Determine the (x, y) coordinate at the center of the cell enclosing the given text.  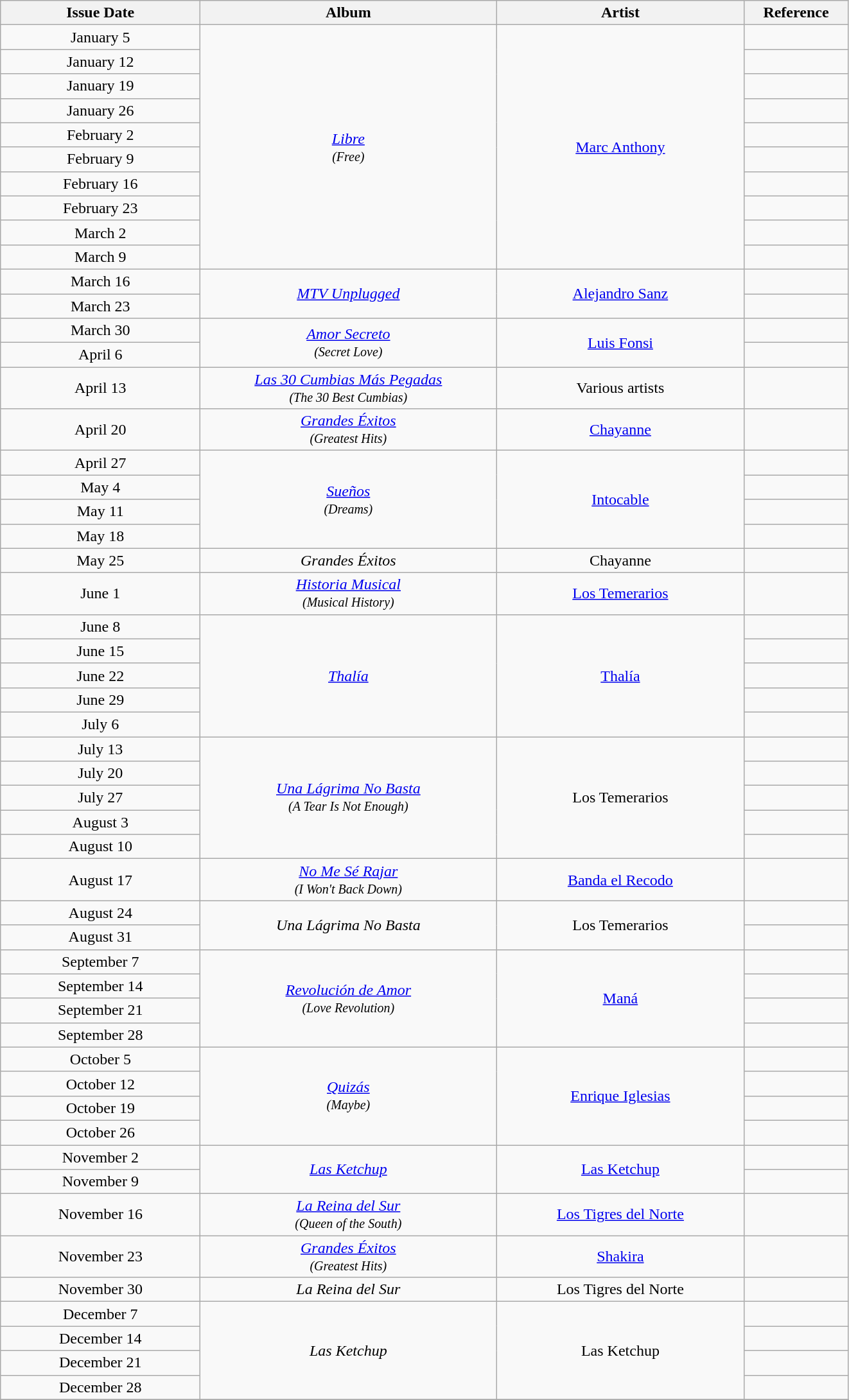
November 23 (100, 1257)
September 14 (100, 986)
Quizás(Maybe) (348, 1096)
October 12 (100, 1084)
Revolución de Amor(Love Revolution) (348, 998)
Reference (796, 13)
September 21 (100, 1010)
Enrique Iglesias (620, 1096)
August 10 (100, 847)
August 17 (100, 879)
Artist (620, 13)
February 23 (100, 208)
No Me Sé Rajar (I Won't Back Down) (348, 879)
June 1 (100, 593)
Amor Secreto(Secret Love) (348, 343)
April 27 (100, 463)
Issue Date (100, 13)
February 16 (100, 184)
June 22 (100, 675)
Alejandro Sanz (620, 293)
April 20 (100, 430)
December 7 (100, 1314)
La Reina del Sur (348, 1290)
January 19 (100, 86)
April 6 (100, 355)
January 5 (100, 37)
July 13 (100, 749)
Maná (620, 998)
March 23 (100, 306)
August 24 (100, 913)
November 16 (100, 1214)
June 8 (100, 627)
Banda el Recodo (620, 879)
Historia Musical(Musical History) (348, 593)
May 11 (100, 512)
November 2 (100, 1157)
Grandes Éxitos (348, 560)
February 9 (100, 159)
Shakira (620, 1257)
August 3 (100, 822)
October 19 (100, 1108)
October 5 (100, 1059)
MTV Unplugged (348, 293)
Una Lágrima No Basta(A Tear Is Not Enough) (348, 798)
Various artists (620, 388)
Luis Fonsi (620, 343)
March 2 (100, 232)
November 30 (100, 1290)
September 7 (100, 962)
Album (348, 13)
January 12 (100, 62)
August 31 (100, 937)
May 4 (100, 487)
December 28 (100, 1387)
July 20 (100, 773)
March 16 (100, 281)
July 6 (100, 724)
March 30 (100, 331)
November 9 (100, 1182)
April 13 (100, 388)
Una Lágrima No Basta (348, 925)
October 26 (100, 1132)
September 28 (100, 1035)
March 9 (100, 257)
Marc Anthony (620, 148)
June 29 (100, 700)
May 25 (100, 560)
December 21 (100, 1363)
May 18 (100, 536)
July 27 (100, 798)
Sueños (Dreams) (348, 499)
La Reina del Sur (Queen of the South) (348, 1214)
January 26 (100, 110)
Libre(Free) (348, 148)
February 2 (100, 135)
Las 30 Cumbias Más Pegadas (The 30 Best Cumbias) (348, 388)
June 15 (100, 651)
Intocable (620, 499)
December 14 (100, 1338)
